Scan for the cell matching the given text and deliver its [x, y] coordinate at center. 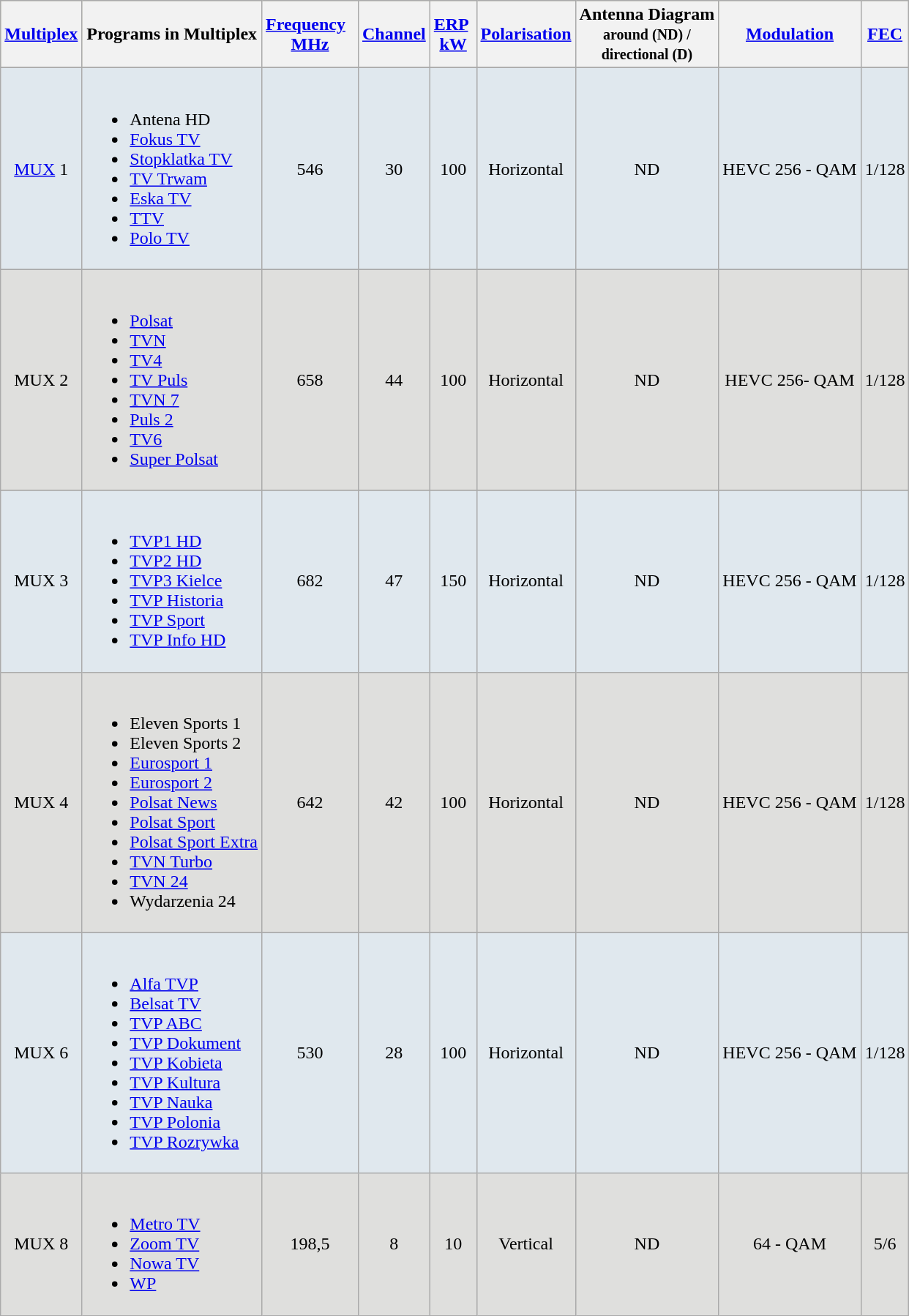
PolsatTVNTV4TV PulsTVN 7Puls 2TV6Super Polsat [172, 380]
Modulation [790, 34]
198,5 [310, 1244]
MUX 8 [41, 1244]
MUX 6 [41, 1053]
Vertical [525, 1244]
28 [394, 1053]
MUX 3 [41, 581]
Channel [394, 34]
Alfa TVPBelsat TVTVP ABCTVP DokumentTVP KobietaTVP KulturaTVP NaukaTVP PoloniaTVP Rozrywka [172, 1053]
642 [310, 802]
44 [394, 380]
530 [310, 1053]
Metro TVZoom TVNowa TVWP [172, 1244]
658 [310, 380]
42 [394, 802]
682 [310, 581]
64 - QAM [790, 1244]
47 [394, 581]
546 [310, 168]
30 [394, 168]
5/6 [885, 1244]
Programs in Multiplex [172, 34]
HEVC 256- QAM [790, 380]
10 [453, 1244]
FEC [885, 34]
Multiplex [41, 34]
Antenna Diagramaround (ND) /directional (D) [647, 34]
TVP1 HDTVP2 HDTVP3 KielceTVP HistoriaTVP SportTVP Info HD [172, 581]
Eleven Sports 1Eleven Sports 2Eurosport 1Eurosport 2Polsat NewsPolsat SportPolsat Sport ExtraTVN TurboTVN 24Wydarzenia 24 [172, 802]
MUX 4 [41, 802]
8 [394, 1244]
ERP kW [453, 34]
150 [453, 581]
Frequency MHz [310, 34]
MUX 2 [41, 380]
MUX 1 [41, 168]
Antena HDFokus TVStopklatka TVTV TrwamEska TVTTVPolo TV [172, 168]
Polarisation [525, 34]
